Find where the given text appears and provide that cell's center as (x, y) coordinate. 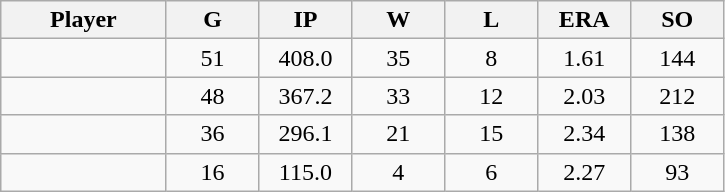
115.0 (306, 172)
93 (678, 172)
36 (212, 134)
W (398, 20)
2.03 (584, 96)
IP (306, 20)
35 (398, 58)
6 (492, 172)
408.0 (306, 58)
296.1 (306, 134)
8 (492, 58)
138 (678, 134)
Player (84, 20)
12 (492, 96)
48 (212, 96)
SO (678, 20)
33 (398, 96)
144 (678, 58)
G (212, 20)
21 (398, 134)
ERA (584, 20)
2.34 (584, 134)
2.27 (584, 172)
1.61 (584, 58)
4 (398, 172)
L (492, 20)
212 (678, 96)
15 (492, 134)
51 (212, 58)
367.2 (306, 96)
16 (212, 172)
